Return [X, Y] of the center of cell containing provided text 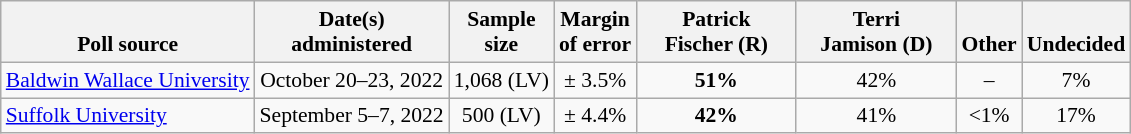
Baldwin Wallace University [128, 80]
– [988, 80]
September 5–7, 2022 [352, 116]
51% [716, 80]
Other [988, 32]
1,068 (LV) [502, 80]
41% [876, 116]
± 3.5% [595, 80]
Date(s)administered [352, 32]
TerriJamison (D) [876, 32]
500 (LV) [502, 116]
<1% [988, 116]
PatrickFischer (R) [716, 32]
± 4.4% [595, 116]
October 20–23, 2022 [352, 80]
Suffolk University [128, 116]
17% [1076, 116]
Poll source [128, 32]
Samplesize [502, 32]
Marginof error [595, 32]
7% [1076, 80]
Undecided [1076, 32]
